Find where the given text appears and provide that cell's center as (x, y) coordinate. 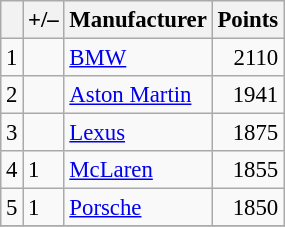
5 (12, 208)
Manufacturer (138, 20)
2110 (248, 58)
1855 (248, 170)
McLaren (138, 170)
Lexus (138, 133)
Points (248, 20)
4 (12, 170)
1941 (248, 95)
+/– (44, 20)
1850 (248, 208)
3 (12, 133)
Porsche (138, 208)
Aston Martin (138, 95)
BMW (138, 58)
2 (12, 95)
1875 (248, 133)
